Identify which cell holds the provided text, then report its (X, Y) central coordinate. 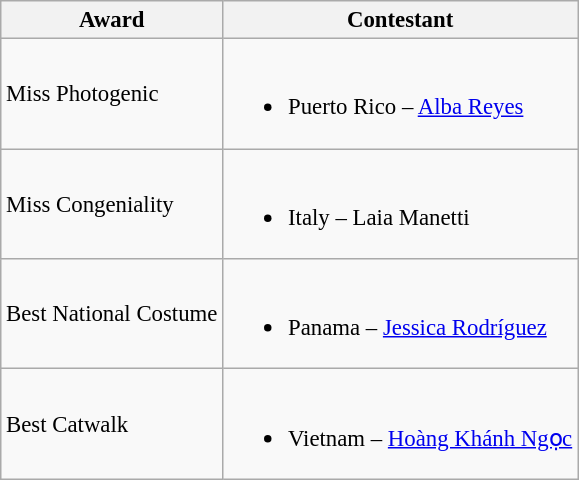
Miss Congeniality (112, 204)
Italy – Laia Manetti (400, 204)
Best Catwalk (112, 424)
Panama – Jessica Rodríguez (400, 314)
Award (112, 20)
Contestant (400, 20)
Best National Costume (112, 314)
Miss Photogenic (112, 94)
Puerto Rico – Alba Reyes (400, 94)
Vietnam – Hoàng Khánh Ngọc (400, 424)
